Scan for the cell matching the given text and deliver its (X, Y) coordinate at center. 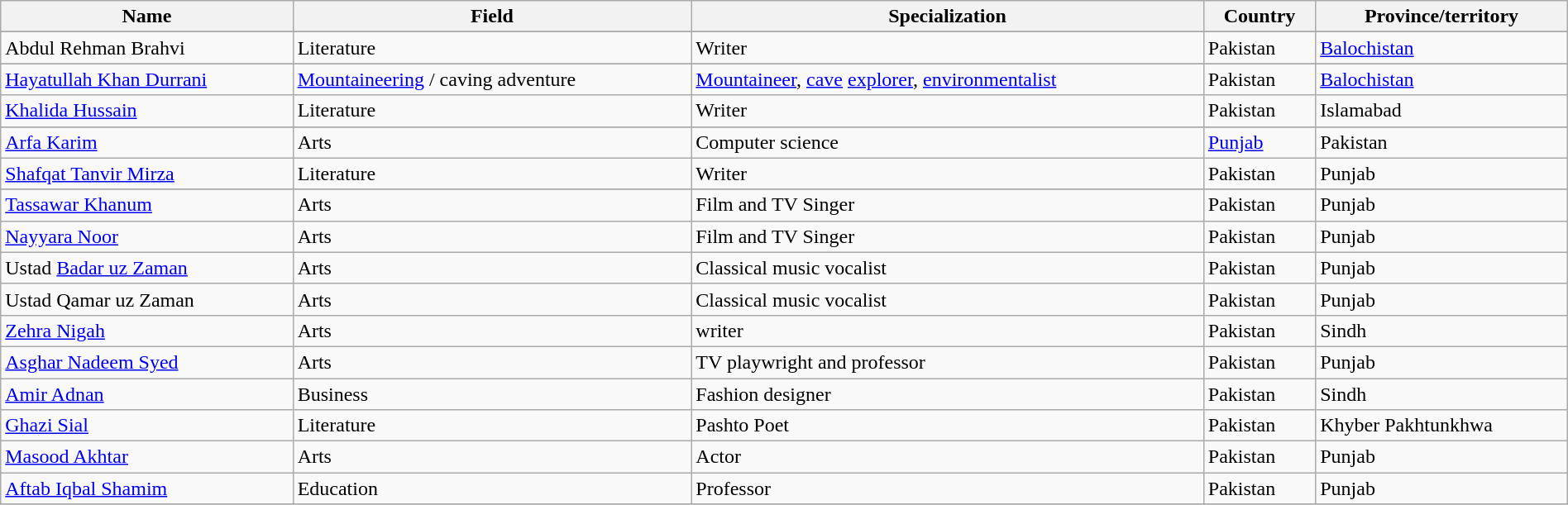
Zehra Nigah (147, 331)
Specialization (948, 17)
Shafqat Tanvir Mirza (147, 174)
Ustad Qamar uz Zaman (147, 299)
Islamabad (1442, 111)
Masood Akhtar (147, 457)
Mountaineer, cave explorer, environmentalist (948, 79)
Actor (948, 457)
TV playwright and professor (948, 362)
Fashion designer (948, 394)
Education (492, 488)
Name (147, 17)
Business (492, 394)
Ghazi Sial (147, 426)
Field (492, 17)
Khyber Pakhtunkhwa (1442, 426)
Aftab Iqbal Shamim (147, 488)
Tassawar Khanum (147, 205)
Hayatullah Khan Durrani (147, 79)
Pashto Poet (948, 426)
Ustad Badar uz Zaman (147, 268)
Mountaineering / caving adventure (492, 79)
Asghar Nadeem Syed (147, 362)
Abdul Rehman Brahvi (147, 48)
Province/territory (1442, 17)
Computer science (948, 142)
Country (1259, 17)
Amir Adnan (147, 394)
Khalida Hussain (147, 111)
writer (948, 331)
Professor (948, 488)
Nayyara Noor (147, 236)
Arfa Karim (147, 142)
